Return (X, Y) of the center of cell containing provided text 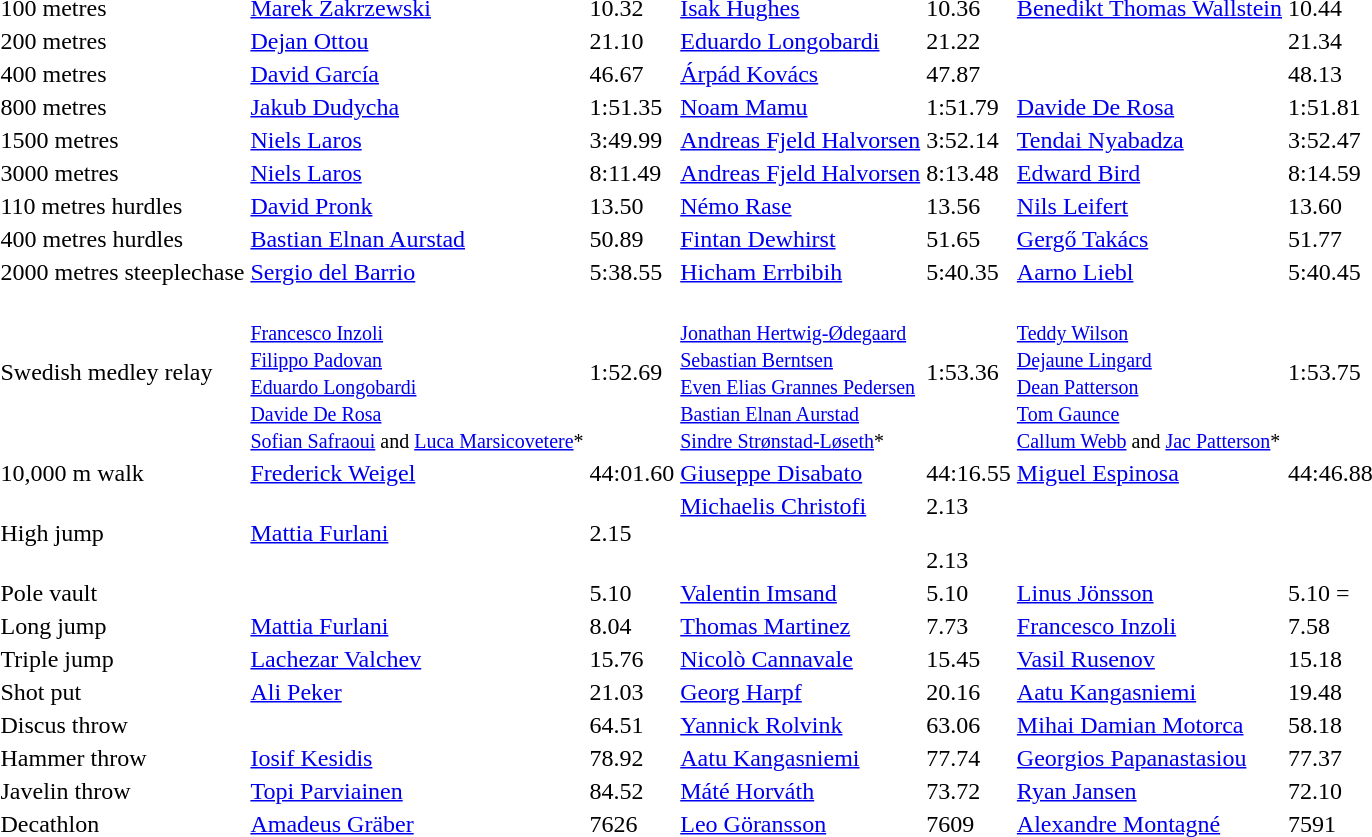
8.04 (632, 626)
5:38.55 (632, 272)
Hicham Errbibih (800, 272)
Linus Jönsson (1149, 593)
Sergio del Barrio (417, 272)
Francesco InzoliFilippo PadovanEduardo LongobardiDavide De RosaSofian Safraoui and Luca Marsicovetere* (417, 372)
7.73 (969, 626)
21.10 (632, 41)
2.15 (632, 533)
Aarno Liebl (1149, 272)
Valentin Imsand (800, 593)
Gergő Takács (1149, 239)
1:51.79 (969, 107)
15.76 (632, 659)
50.89 (632, 239)
Tendai Nyabadza (1149, 140)
Ryan Jansen (1149, 791)
2.13 2.13 (969, 533)
Dejan Ottou (417, 41)
Teddy WilsonDejaune LingardDean PattersonTom GaunceCallum Webb and Jac Patterson* (1149, 372)
46.67 (632, 74)
51.65 (969, 239)
13.56 (969, 206)
3:49.99 (632, 140)
73.72 (969, 791)
Georgios Papanastasiou (1149, 758)
Bastian Elnan Aurstad (417, 239)
21.22 (969, 41)
5:40.35 (969, 272)
47.87 (969, 74)
21.03 (632, 692)
Miguel Espinosa (1149, 473)
20.16 (969, 692)
1:52.69 (632, 372)
1:51.35 (632, 107)
Michaelis Christofi (800, 533)
Jakub Dudycha (417, 107)
84.52 (632, 791)
63.06 (969, 725)
3:52.14 (969, 140)
64.51 (632, 725)
Vasil Rusenov (1149, 659)
78.92 (632, 758)
Nils Leifert (1149, 206)
77.74 (969, 758)
Lachezar Valchev (417, 659)
8:11.49 (632, 173)
44:01.60 (632, 473)
Máté Horváth (800, 791)
Francesco Inzoli (1149, 626)
Iosif Kesidis (417, 758)
13.50 (632, 206)
Davide De Rosa (1149, 107)
Giuseppe Disabato (800, 473)
1:53.36 (969, 372)
8:13.48 (969, 173)
Fintan Dewhirst (800, 239)
Thomas Martinez (800, 626)
44:16.55 (969, 473)
Mihai Damian Motorca (1149, 725)
David García (417, 74)
15.45 (969, 659)
Némo Rase (800, 206)
Ali Peker (417, 692)
Frederick Weigel (417, 473)
Georg Harpf (800, 692)
David Pronk (417, 206)
Jonathan Hertwig-ØdegaardSebastian BerntsenEven Elias Grannes PedersenBastian Elnan AurstadSindre Strønstad-Løseth* (800, 372)
Noam Mamu (800, 107)
Árpád Kovács (800, 74)
Yannick Rolvink (800, 725)
Eduardo Longobardi (800, 41)
Nicolò Cannavale (800, 659)
Topi Parviainen (417, 791)
Edward Bird (1149, 173)
